Provide the [x, y] coordinate of the cell's center where the given text is located.  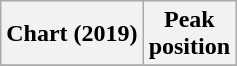
Peakposition [189, 34]
Chart (2019) [72, 34]
